Determine the [X, Y] coordinate at the center of the cell enclosing the given text.  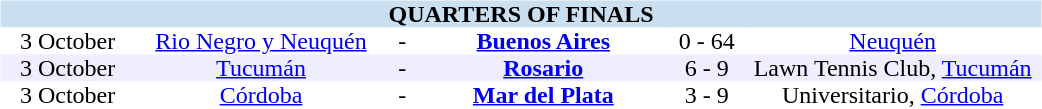
QUARTERS OF FINALS [520, 14]
Lawn Tennis Club, Tucumán [893, 68]
Tucumán [262, 68]
6 - 9 [707, 68]
Buenos Aires [544, 42]
Córdoba [262, 96]
Neuquén [893, 42]
Mar del Plata [544, 96]
Rio Negro y Neuquén [262, 42]
0 - 64 [707, 42]
Universitario, Córdoba [893, 96]
Rosario [544, 68]
3 - 9 [707, 96]
